Provide the [X, Y] coordinate of the cell's center where the given text is located.  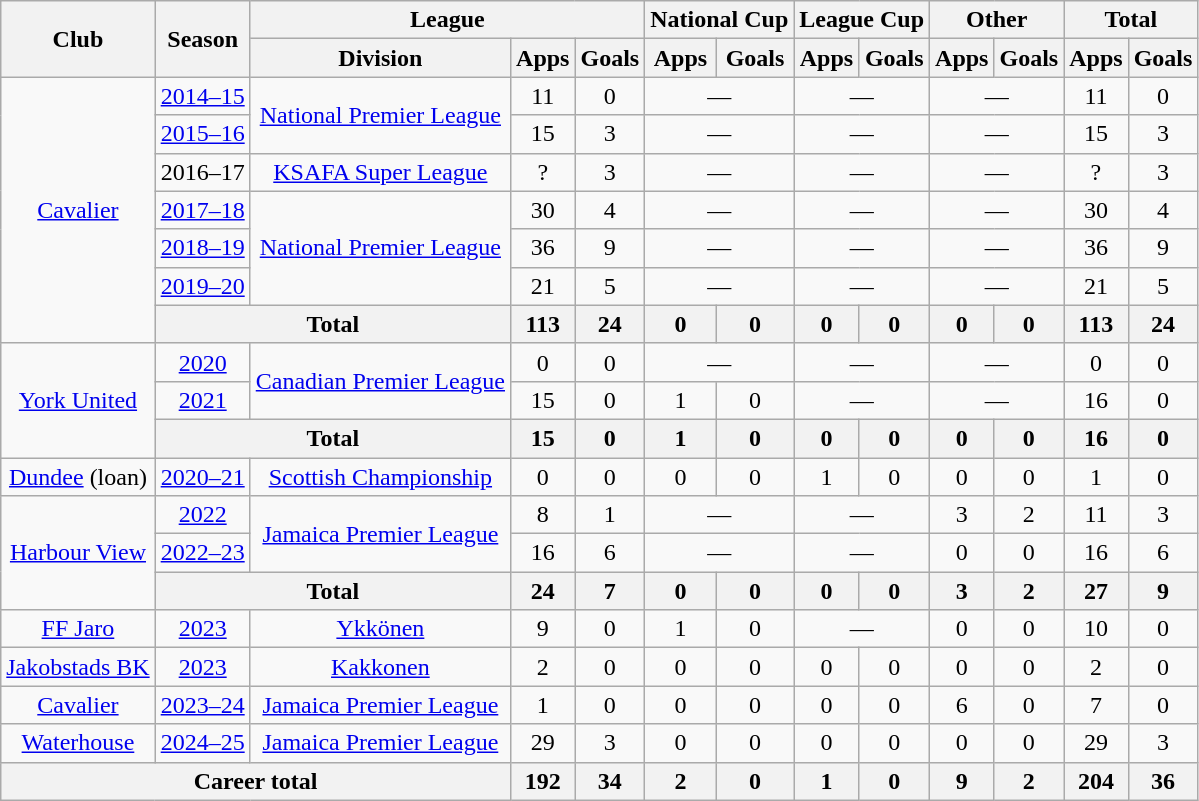
2023–24 [202, 705]
192 [543, 781]
2014–15 [202, 96]
2015–16 [202, 134]
Division [380, 58]
2017–18 [202, 210]
2019–20 [202, 286]
2018–19 [202, 248]
8 [543, 515]
10 [1096, 629]
Ykkönen [380, 629]
2022 [202, 515]
2021 [202, 400]
2020–21 [202, 477]
League [447, 20]
York United [78, 400]
27 [1096, 591]
FF Jaro [78, 629]
204 [1096, 781]
Club [78, 39]
2020 [202, 362]
Career total [256, 781]
Harbour View [78, 553]
KSAFA Super League [380, 172]
Dundee (loan) [78, 477]
2022–23 [202, 553]
Scottish Championship [380, 477]
2016–17 [202, 172]
Canadian Premier League [380, 381]
Jakobstads BK [78, 667]
League Cup [862, 20]
Other [997, 20]
Kakkonen [380, 667]
Season [202, 39]
Waterhouse [78, 743]
National Cup [720, 20]
2024–25 [202, 743]
34 [610, 781]
